Locate the cell with the specified text and output its (X, Y) center coordinate. 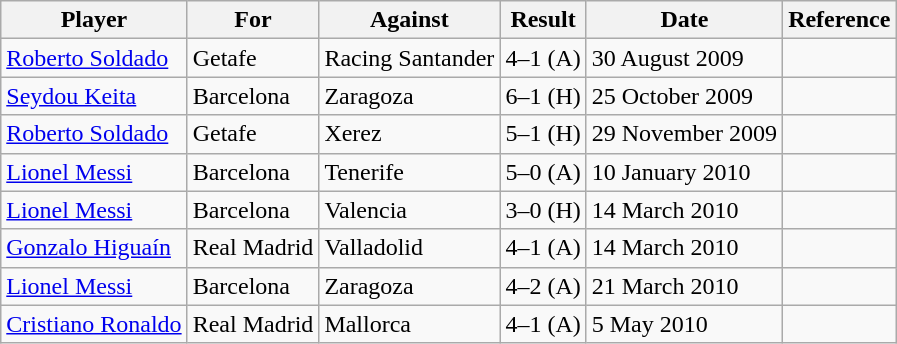
5–1 (H) (543, 134)
5 May 2010 (684, 324)
Date (684, 20)
Player (94, 20)
4–2 (A) (543, 286)
30 August 2009 (684, 58)
Reference (840, 20)
Against (410, 20)
Cristiano Ronaldo (94, 324)
Result (543, 20)
Racing Santander (410, 58)
5–0 (A) (543, 172)
29 November 2009 (684, 134)
21 March 2010 (684, 286)
Tenerife (410, 172)
Xerez (410, 134)
10 January 2010 (684, 172)
3–0 (H) (543, 210)
Gonzalo Higuaín (94, 248)
For (253, 20)
Valladolid (410, 248)
Seydou Keita (94, 96)
25 October 2009 (684, 96)
Mallorca (410, 324)
Valencia (410, 210)
6–1 (H) (543, 96)
